Capture the cell that displays the provided text and extract its (X, Y) central coordinate. 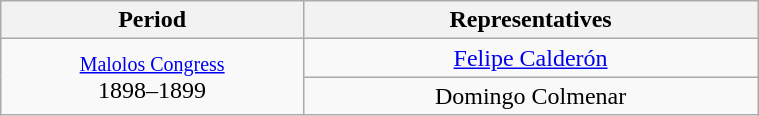
Representatives (530, 20)
Felipe Calderón (530, 58)
Malolos Congress1898–1899 (152, 77)
Domingo Colmenar (530, 96)
Period (152, 20)
